Find where the given text appears and provide that cell's center as [X, Y] coordinate. 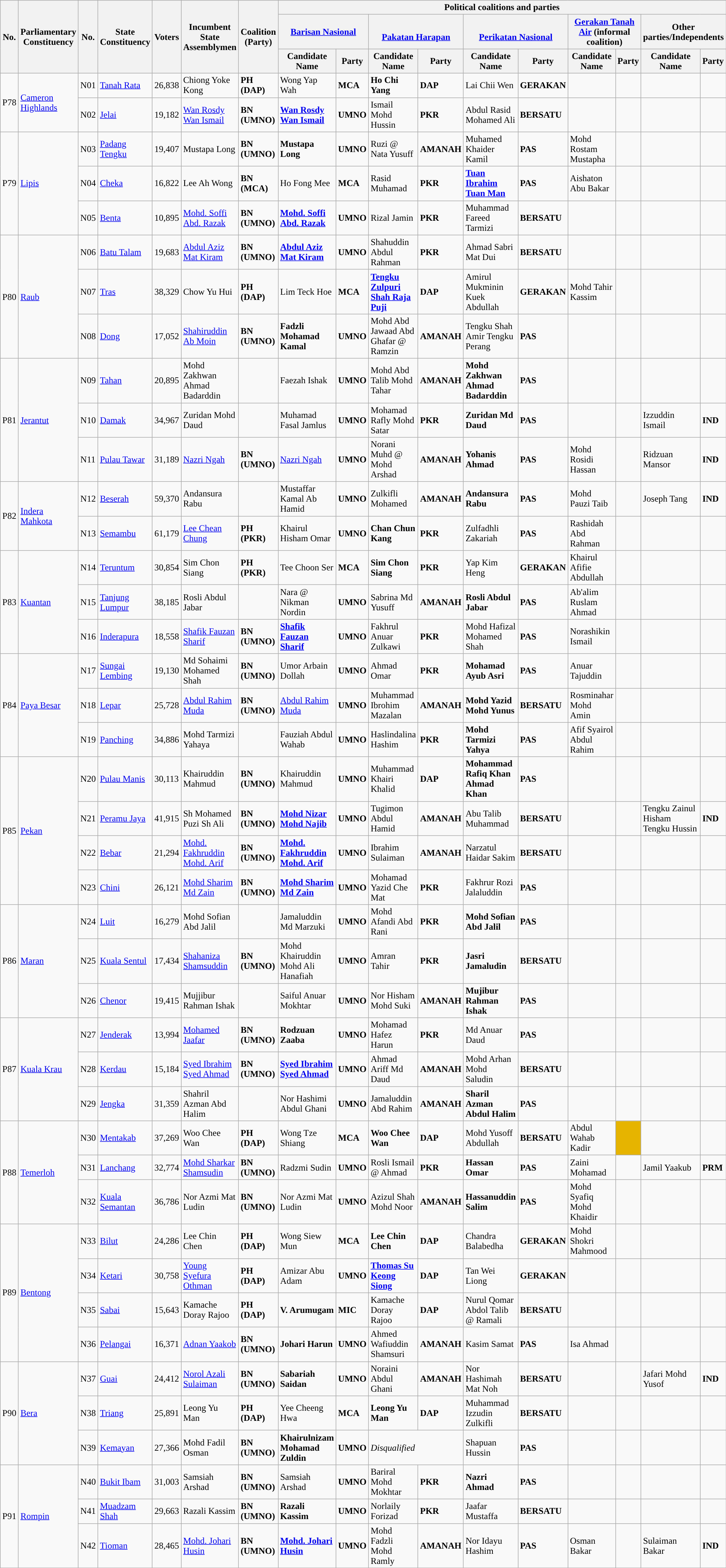
59,370 [167, 499]
Muhammad Fareed Tarmizi [491, 218]
Kasim Samat [491, 1344]
Raub [48, 297]
Jaafar Mustaffa [491, 1511]
P86 [9, 961]
N06 [88, 252]
Umor Arbain Dollah [307, 671]
Sharil Azman Abdul Halim [491, 1104]
N40 [88, 1482]
N03 [88, 149]
Khairul Afifie Abdullah [592, 568]
N25 [88, 961]
N29 [88, 1104]
Adnan Yaakob [210, 1344]
19,182 [167, 115]
Tugimon Abdul Hamid [393, 818]
Mohd Khairuddin Mohd Ali Hanafiah [307, 961]
Lee Chean Chung [210, 533]
N12 [88, 499]
Luit [125, 921]
N09 [88, 380]
PRM [713, 1168]
Shahuddin Abdul Rahman [393, 252]
Jerantut [48, 420]
Abdul Wahab Kadir [592, 1138]
N07 [88, 291]
Mohd Rosidi Hassan [592, 459]
20,895 [167, 380]
Chan Chun Kang [393, 533]
31,003 [167, 1482]
N34 [88, 1276]
N02 [88, 115]
Shahaniza Shamsuddin [210, 961]
Sabariah Saidan [307, 1379]
N15 [88, 602]
Kuala Krau [48, 1069]
Mohd Yusoff Abdullah [491, 1138]
N16 [88, 636]
18,558 [167, 636]
Cameron Highlands [48, 102]
19,683 [167, 252]
Chow Yu Hui [210, 291]
Tahan [125, 380]
Shahiruddin Ab Moin [210, 336]
Mujjibur Rahman Ishak [210, 1000]
Jenderak [125, 1035]
Sungai Lembing [125, 671]
Inderapura [125, 636]
Faezah Ishak [307, 380]
N42 [88, 1546]
N37 [88, 1379]
Temerloh [48, 1172]
Mohd Abd Talib Mohd Tahar [393, 380]
Zulfadhli Zakariah [491, 533]
Wong Siew Mun [307, 1241]
N30 [88, 1138]
Thomas Su Keong Siong [393, 1276]
P81 [9, 420]
Mohd Fadzli Mohd Ramly [393, 1546]
29,663 [167, 1511]
Mohamad Ayub Asri [491, 671]
P91 [9, 1516]
Damak [125, 420]
Mohamad Rafly Mohd Satar [393, 420]
31,359 [167, 1104]
Political coalitions and parties [502, 7]
Jamaluddin Md Marzuki [307, 921]
Nor Hisham Mohd Suki [393, 1000]
Zaini Mohamad [592, 1168]
Nazri Ahmad [491, 1482]
Mujibur Rahman Ishak [491, 1000]
Mohd Pauzi Taib [592, 499]
Isa Ahmad [592, 1344]
Fakhrur Rozi Jalaluddin [491, 887]
Ismail Mohd Hussin [393, 115]
19,130 [167, 671]
Muhamed Khaider Kamil [491, 149]
Ibrahim Sulaiman [393, 853]
N23 [88, 887]
41,915 [167, 818]
Sulaiman Bakar [670, 1546]
P85 [9, 831]
Chenor [125, 1000]
Kuantan [48, 602]
Norol Azali Sulaiman [210, 1379]
N21 [88, 818]
Rompin [48, 1516]
Hassanuddin Salim [491, 1202]
MIC [352, 1310]
Disqualified [416, 1447]
16,371 [167, 1344]
N26 [88, 1000]
Rosli Ismail @ Ahmad [393, 1168]
Mohd Arhan Mohd Saludin [491, 1069]
Rizal Jamin [393, 218]
34,886 [167, 740]
Pelangai [125, 1344]
Narzatul Haidar Sakim [491, 853]
Bera [48, 1413]
Triang [125, 1413]
Zulkifli Mohamed [393, 499]
Ahmad Sabri Mat Dui [491, 252]
Mohd Abd Jawaad Abd Ghafar @ Ramzin [393, 336]
N22 [88, 853]
Mohd Tahir Kassim [592, 291]
Mohd Nizar Mohd Najib [307, 818]
Kuala Semantan [125, 1202]
Mustaffar Kamal Ab Hamid [307, 499]
Mohammad Rafiq Khan Ahmad Khan [491, 779]
Rodzuan Zaaba [307, 1035]
N38 [88, 1413]
36,786 [167, 1202]
Fakhrul Anuar Zulkawi [393, 636]
Fauziah Abdul Wahab [307, 740]
Fadzli Mohamad Kamal [307, 336]
Tan Wei Liong [491, 1276]
Paya Besar [48, 705]
Mohd Shokri Mahmood [592, 1241]
Ahmed Wafiuddin Shamsuri [393, 1344]
17,052 [167, 336]
Barisan Nasional [323, 32]
61,179 [167, 533]
Bariral Mohd Mokhtar [393, 1482]
N05 [88, 218]
30,854 [167, 568]
Aishaton Abu Bakar [592, 183]
Yee Cheeng Hwa [307, 1413]
P84 [9, 705]
Tee Choon Ser [307, 568]
Ho Fong Mee [307, 183]
15,643 [167, 1310]
P87 [9, 1069]
30,758 [167, 1276]
P82 [9, 516]
Johari Harun [307, 1344]
Tengku Zulpuri Shah Raja Puji [393, 291]
Parliamentary Constituency [48, 37]
Sabrina Md Yusuff [393, 602]
Jafari Mohd Yusof [670, 1379]
26,121 [167, 887]
38,329 [167, 291]
Sh Mohamed Puzi Sh Ali [210, 818]
Khairul Hisham Omar [307, 533]
13,994 [167, 1035]
Tengku Zainul Hisham Tengku Hussin [670, 818]
P90 [9, 1413]
Jamaluddin Abd Rahim [393, 1104]
Sabai [125, 1310]
Young Syefura Othman [210, 1276]
Osman Bakar [592, 1546]
Jamil Yaakub [670, 1168]
N36 [88, 1344]
10,895 [167, 218]
Shahril Azman Abd Halim [210, 1104]
Mohd Fadil Osman [210, 1447]
Norlaily Forizad [393, 1511]
Mohd Yazid Mohd Yunus [491, 705]
Mohd Rostam Mustapha [592, 149]
N13 [88, 533]
Nor Hashimah Mat Noh [491, 1379]
25,891 [167, 1413]
Chini [125, 887]
24,412 [167, 1379]
P78 [9, 102]
P79 [9, 183]
Teruntum [125, 568]
Bebar [125, 853]
N18 [88, 705]
Benta [125, 218]
Other parties/Independents [683, 32]
30,113 [167, 779]
Abu Talib Muhammad [491, 818]
Rasid Muhamad [393, 183]
Beserah [125, 499]
Mohd Hafizal Mohamed Shah [491, 636]
Jasri Jamaludin [491, 961]
N27 [88, 1035]
17,434 [167, 961]
Nara @ Nikman Nordin [307, 602]
31,189 [167, 459]
Ab'alim Ruslam Ahmad [592, 602]
Batu Talam [125, 252]
15,184 [167, 1069]
P80 [9, 297]
Tioman [125, 1546]
Nurul Qomar Abdol Talib @ Ramali [491, 1310]
Afif Syairol Abdul Rahim [592, 740]
Kuala Sentul [125, 961]
21,294 [167, 853]
24,286 [167, 1241]
Mohd Afandi Abd Rani [393, 921]
Joseph Tang [670, 499]
N14 [88, 568]
N28 [88, 1069]
Bukit Ibam [125, 1482]
State Constituency [125, 37]
Zuridan Md Daud [491, 420]
Peramu Jaya [125, 818]
Muhammad Khairi Khalid [393, 779]
N04 [88, 183]
Ahmad Omar [393, 671]
Lipis [48, 183]
N11 [88, 459]
Pulau Manis [125, 779]
Voters [167, 37]
Tanjung Lumpur [125, 602]
Izzuddin Ismail [670, 420]
Guai [125, 1379]
Azizul Shah Mohd Noor [393, 1202]
Mohd Tarmizi Yahya [491, 740]
Kemayan [125, 1447]
Yap Kim Heng [491, 568]
19,407 [167, 149]
Rashidah Abd Rahman [592, 533]
Lai Chii Wen [491, 85]
N41 [88, 1511]
Muhamad Fasal Jamlus [307, 420]
Coalition (Party) [258, 37]
Cheka [125, 183]
Norani Muhd @ Mohd Arshad [393, 459]
Hassan Omar [491, 1168]
Perikatan Nasional [516, 32]
Lim Teck Hoe [307, 291]
Jengka [125, 1104]
Amran Tahir [393, 961]
N19 [88, 740]
Semambu [125, 533]
19,415 [167, 1000]
37,269 [167, 1138]
P83 [9, 602]
Tuan Ibrahim Tuan Man [491, 183]
Md Anuar Daud [491, 1035]
Kerdau [125, 1069]
Mohd Syafiq Mohd Khaidir [592, 1202]
Amirul Mukminin Kuek Abdullah [491, 291]
Ahmad Ariff Md Daud [393, 1069]
Shapuan Hussin [491, 1447]
Bilut [125, 1241]
N10 [88, 420]
Mentakab [125, 1138]
N35 [88, 1310]
Rosminahar Mohd Amin [592, 705]
Lanchang [125, 1168]
Amizar Abu Adam [307, 1276]
Ketari [125, 1276]
28,465 [167, 1546]
V. Arumugam [307, 1310]
N32 [88, 1202]
Chandra Balabedha [491, 1241]
34,967 [167, 420]
16,822 [167, 183]
N20 [88, 779]
Mohamed Jaafar [210, 1035]
Lee Ah Wong [210, 183]
Zuridan Mohd Daud [210, 420]
16,279 [167, 921]
Maran [48, 961]
Tengku Shah Amir Tengku Perang [491, 336]
Haslindalina Hashim [393, 740]
Ho Chi Yang [393, 85]
Abdul Rasid Mohamed Ali [491, 115]
Incumbent State Assemblymen [210, 37]
Muadzam Shah [125, 1511]
Md Sohaimi Mohamed Shah [210, 671]
Tanah Rata [125, 85]
P89 [9, 1293]
Ruzi @ Nata Yusuff [393, 149]
Indera Mahkota [48, 516]
Wong Tze Shiang [307, 1138]
Khairulnizam Mohamad Zuldin [307, 1447]
38,185 [167, 602]
Yohanis Ahmad [491, 459]
Ridzuan Mansor [670, 459]
N39 [88, 1447]
Mohamad Hafez Harun [393, 1035]
N08 [88, 336]
Mohamad Yazid Che Mat [393, 887]
N31 [88, 1168]
27,366 [167, 1447]
Anuar Tajuddin [592, 671]
Pakatan Harapan [416, 32]
25,728 [167, 705]
Pulau Tawar [125, 459]
N33 [88, 1241]
Wong Yap Wah [307, 85]
Radzmi Sudin [307, 1168]
N17 [88, 671]
Lepar [125, 705]
Muhammad Ibrohim Mazalan [393, 705]
N01 [88, 85]
N24 [88, 921]
P88 [9, 1172]
Nor Hashimi Abdul Ghani [307, 1104]
26,838 [167, 85]
Dong [125, 336]
Saiful Anuar Mokhtar [307, 1000]
Jelai [125, 115]
Mohd Sharkar Shamsudin [210, 1168]
Norashikin Ismail [592, 636]
Padang Tengku [125, 149]
32,774 [167, 1168]
Mohd Tarmizi Yahaya [210, 740]
BN (MCA) [258, 183]
Muhammad Izzudin Zulkifli [491, 1413]
Bentong [48, 1293]
Panching [125, 740]
Gerakan Tanah Air (informal coalition) [605, 32]
Tras [125, 291]
Chiong Yoke Kong [210, 85]
Noraini Abdul Ghani [393, 1379]
Nor Idayu Hashim [491, 1546]
Pekan [48, 831]
